Identify which cell holds the provided text, then report its [x, y] central coordinate. 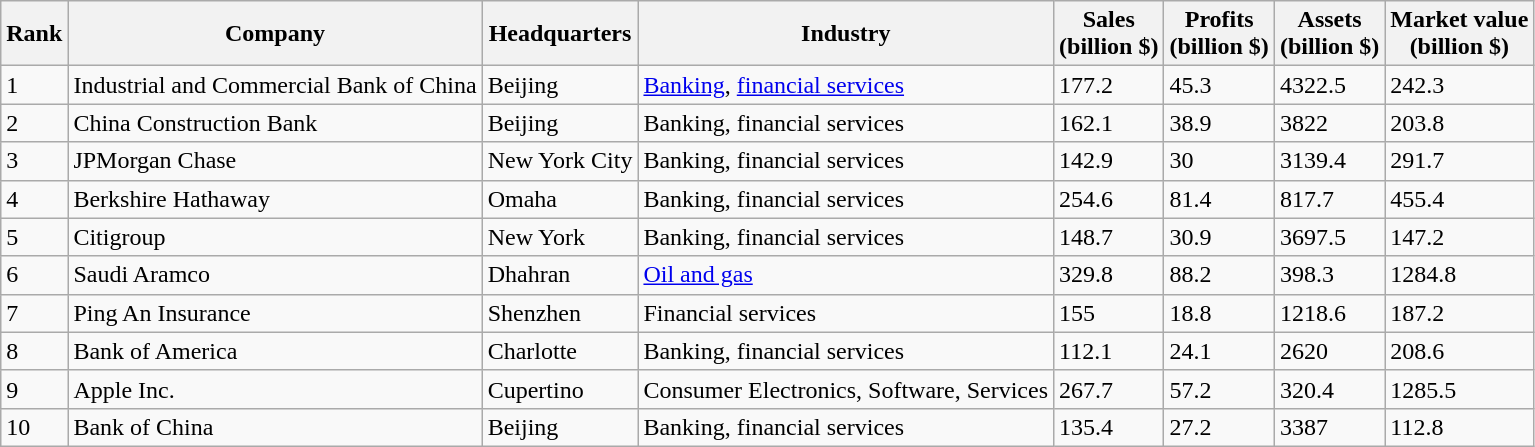
45.3 [1219, 85]
Company [275, 34]
27.2 [1219, 427]
817.7 [1329, 199]
Bank of America [275, 351]
3 [34, 161]
162.1 [1109, 123]
Berkshire Hathaway [275, 199]
88.2 [1219, 275]
291.7 [1460, 161]
3139.4 [1329, 161]
Charlotte [560, 351]
203.8 [1460, 123]
398.3 [1329, 275]
254.6 [1109, 199]
187.2 [1460, 313]
1218.6 [1329, 313]
242.3 [1460, 85]
New York City [560, 161]
2 [34, 123]
38.9 [1219, 123]
455.4 [1460, 199]
177.2 [1109, 85]
2620 [1329, 351]
267.7 [1109, 389]
Sales (billion $) [1109, 34]
18.8 [1219, 313]
208.6 [1460, 351]
135.4 [1109, 427]
57.2 [1219, 389]
112.1 [1109, 351]
China Construction Bank [275, 123]
Consumer Electronics, Software, Services [846, 389]
1 [34, 85]
155 [1109, 313]
Omaha [560, 199]
9 [34, 389]
Shenzhen [560, 313]
Financial services [846, 313]
Rank [34, 34]
Apple Inc. [275, 389]
Profits (billion $) [1219, 34]
5 [34, 237]
Dhahran [560, 275]
Ping An Insurance [275, 313]
Market value (billion $) [1460, 34]
10 [34, 427]
8 [34, 351]
Oil and gas [846, 275]
Assets (billion $) [1329, 34]
New York [560, 237]
142.9 [1109, 161]
1284.8 [1460, 275]
3387 [1329, 427]
Industrial and Commercial Bank of China [275, 85]
Industry [846, 34]
24.1 [1219, 351]
Bank of China [275, 427]
3697.5 [1329, 237]
320.4 [1329, 389]
6 [34, 275]
329.8 [1109, 275]
7 [34, 313]
30.9 [1219, 237]
Citigroup [275, 237]
Headquarters [560, 34]
JPMorgan Chase [275, 161]
Cupertino [560, 389]
1285.5 [1460, 389]
147.2 [1460, 237]
Saudi Aramco [275, 275]
148.7 [1109, 237]
3822 [1329, 123]
81.4 [1219, 199]
4 [34, 199]
112.8 [1460, 427]
30 [1219, 161]
4322.5 [1329, 85]
